Capture the cell that displays the provided text and extract its [X, Y] central coordinate. 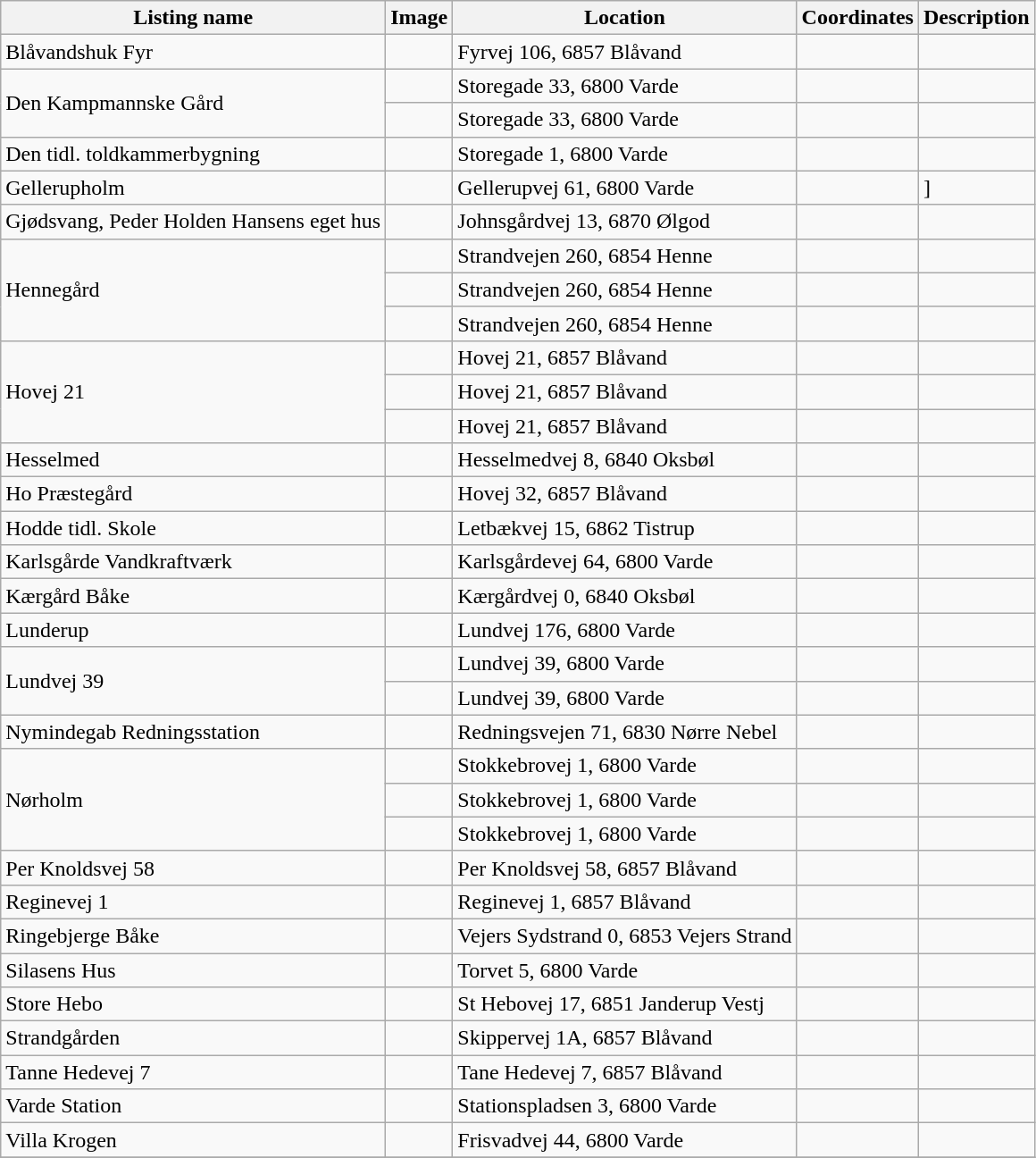
Ho Præstegård [193, 494]
Strandgården [193, 1038]
Hesselmed [193, 460]
Listing name [193, 18]
Lundvej 39 [193, 681]
Skippervej 1A, 6857 Blåvand [625, 1038]
Storegade 1, 6800 Varde [625, 154]
] [976, 188]
Hovej 21 [193, 391]
Tanne Hedevej 7 [193, 1072]
Nørholm [193, 800]
Redningsvejen 71, 6830 Nørre Nebel [625, 732]
Gellerupholm [193, 188]
Villa Krogen [193, 1140]
Karlsgårdevej 64, 6800 Varde [625, 562]
Coordinates [857, 18]
Per Knoldsvej 58 [193, 868]
Fyrvej 106, 6857 Blåvand [625, 52]
Torvet 5, 6800 Varde [625, 969]
Varde Station [193, 1106]
Blåvandshuk Fyr [193, 52]
Lunderup [193, 630]
Description [976, 18]
Reginevej 1 [193, 902]
Karlsgårde Vandkraftværk [193, 562]
Den Kampmannske Gård [193, 103]
Vejers Sydstrand 0, 6853 Vejers Strand [625, 936]
Den tidl. toldkammerbygning [193, 154]
Stationspladsen 3, 6800 Varde [625, 1106]
Location [625, 18]
Ringebjerge Båke [193, 936]
Store Hebo [193, 1004]
Image [420, 18]
Gellerupvej 61, 6800 Varde [625, 188]
Johnsgårdvej 13, 6870 Ølgod [625, 222]
Hovej 32, 6857 Blåvand [625, 494]
Kærgård Båke [193, 596]
St Hebovej 17, 6851 Janderup Vestj [625, 1004]
Hodde tidl. Skole [193, 528]
Gjødsvang, Peder Holden Hansens eget hus [193, 222]
Hennegård [193, 289]
Lundvej 176, 6800 Varde [625, 630]
Letbækvej 15, 6862 Tistrup [625, 528]
Per Knoldsvej 58, 6857 Blåvand [625, 868]
Hesselmedvej 8, 6840 Oksbøl [625, 460]
Reginevej 1, 6857 Blåvand [625, 902]
Tane Hedevej 7, 6857 Blåvand [625, 1072]
Frisvadvej 44, 6800 Varde [625, 1140]
Silasens Hus [193, 969]
Nymindegab Redningsstation [193, 732]
Kærgårdvej 0, 6840 Oksbøl [625, 596]
